Detect which cell encompasses the target text, then output its [x, y] center coordinate. 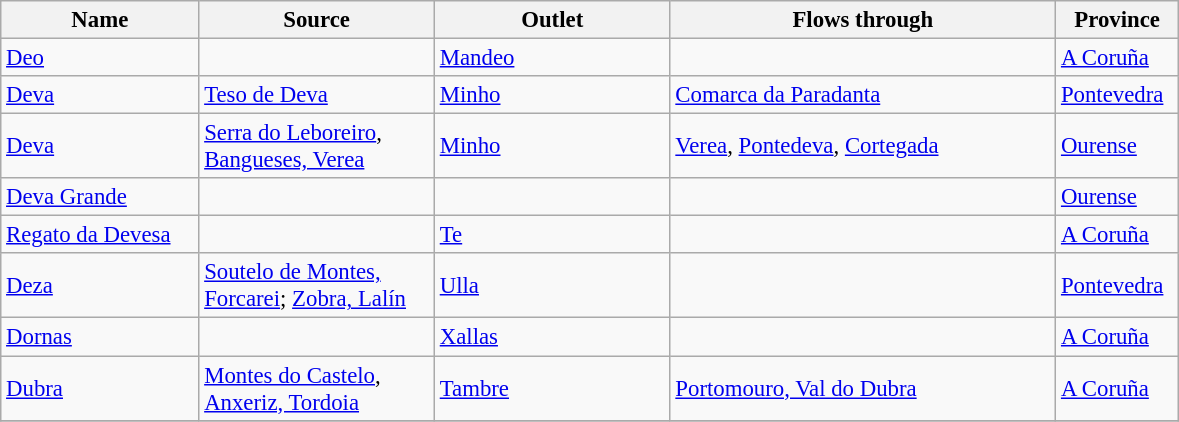
Outlet [552, 20]
Deo [100, 58]
Comarca da Paradanta [863, 95]
Regato da Devesa [100, 235]
Dornas [100, 337]
Serra do Leboreiro, Bangueses, Verea [317, 146]
Xallas [552, 337]
Soutelo de Montes, Forcarei; Zobra, Lalín [317, 286]
Verea, Pontedeva, Cortegada [863, 146]
Deva Grande [100, 197]
Teso de Deva [317, 95]
Tambre [552, 388]
Province [1118, 20]
Deza [100, 286]
Flows through [863, 20]
Portomouro, Val do Dubra [863, 388]
Montes do Castelo, Anxeriz, Tordoia [317, 388]
Ulla [552, 286]
Dubra [100, 388]
Mandeo [552, 58]
Source [317, 20]
Name [100, 20]
Te [552, 235]
